Determine the (x, y) coordinate at the center of the cell enclosing the given text.  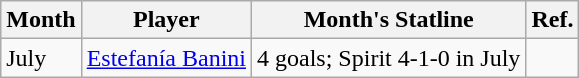
Month's Statline (389, 20)
July (41, 58)
Ref. (552, 20)
4 goals; Spirit 4-1-0 in July (389, 58)
Player (166, 20)
Month (41, 20)
Estefanía Banini (166, 58)
